Search for the cell housing the specified text and yield its (X, Y) center coordinate. 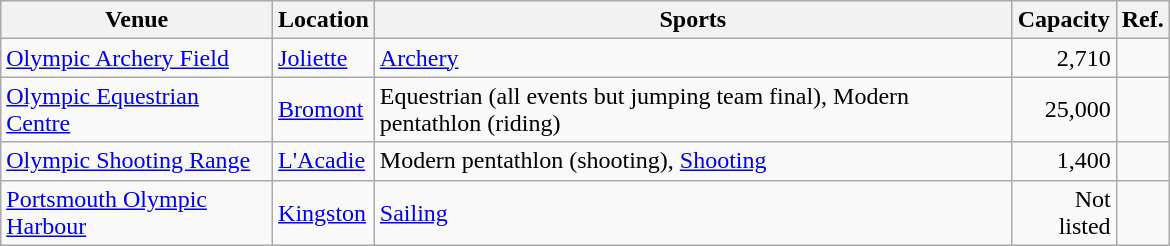
Portsmouth Olympic Harbour (137, 212)
Bromont (324, 110)
1,400 (1064, 161)
Olympic Archery Field (137, 58)
Ref. (1142, 20)
Kingston (324, 212)
Modern pentathlon (shooting), Shooting (692, 161)
Archery (692, 58)
Capacity (1064, 20)
Equestrian (all events but jumping team final), Modern pentathlon (riding) (692, 110)
Sports (692, 20)
L'Acadie (324, 161)
Olympic Equestrian Centre (137, 110)
2,710 (1064, 58)
Olympic Shooting Range (137, 161)
25,000 (1064, 110)
Joliette (324, 58)
Not listed (1064, 212)
Location (324, 20)
Sailing (692, 212)
Venue (137, 20)
